Output the [x, y] coordinate of the center of the cell containing the given text.  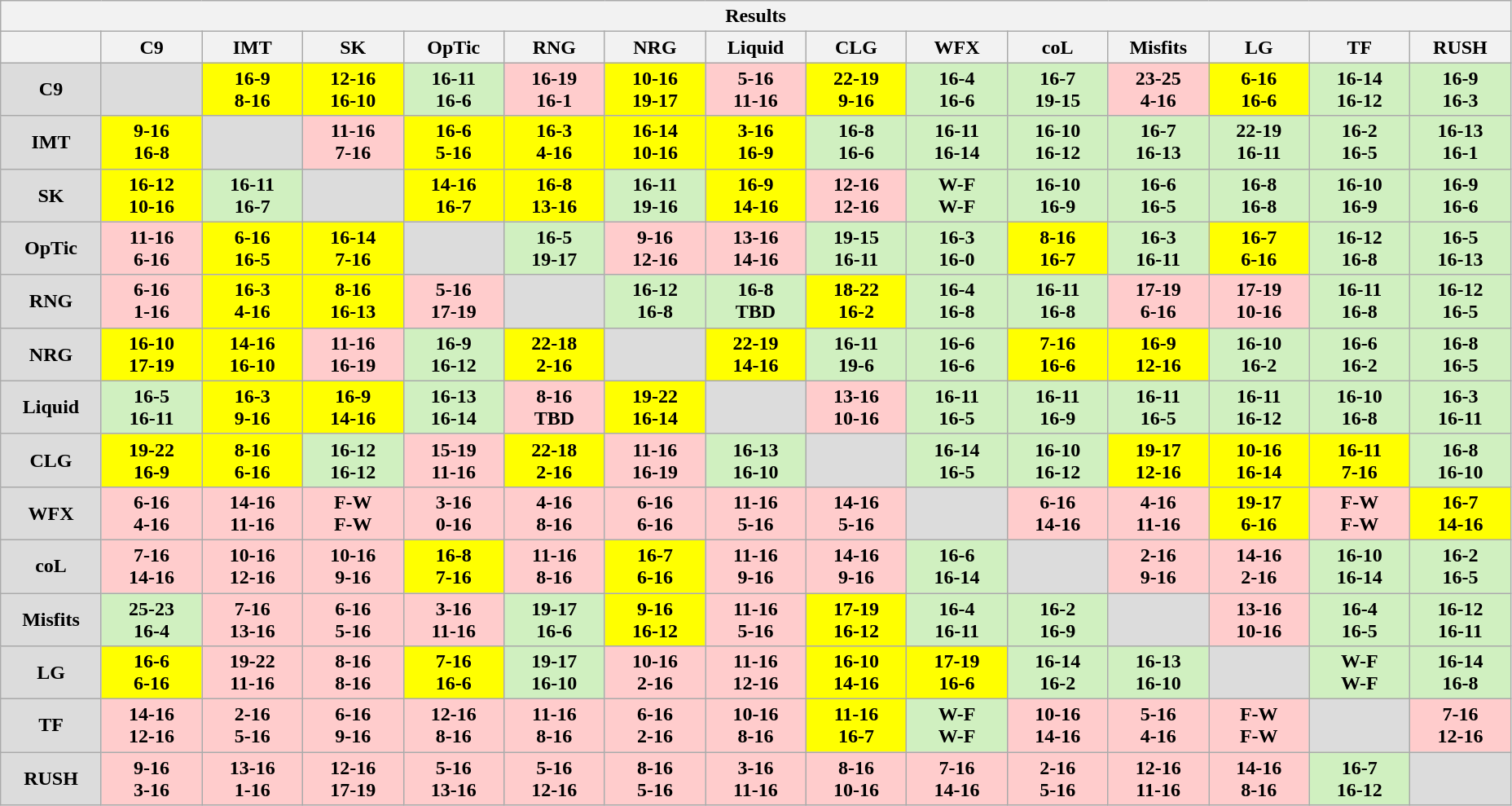
5-164-16 [1158, 725]
16-716-12 [1360, 779]
10-1619-17 [655, 90]
16-1116-12 [1259, 407]
16-1416-12 [1360, 90]
16-616-6 [957, 354]
16-1216-12 [353, 460]
16-117-16 [1360, 460]
16-416-8 [957, 302]
6-1614-16 [1057, 513]
10-169-16 [353, 566]
16-1016-2 [1259, 354]
12-1617-19 [353, 779]
9-163-16 [152, 779]
4-1611-16 [1158, 513]
14-1612-16 [152, 725]
16-816-5 [1461, 354]
17-1910-16 [1259, 302]
14-168-16 [1259, 779]
16-1116-7 [253, 196]
16-39-16 [253, 407]
19-2216-9 [152, 460]
8-165-16 [655, 779]
2-169-16 [1158, 566]
16-1316-14 [454, 407]
19-1716-6 [555, 619]
16-65-16 [454, 142]
16-1416-5 [957, 460]
4-168-16 [555, 513]
13-161-16 [253, 779]
15-1911-16 [454, 460]
5-1611-16 [756, 90]
6-162-16 [655, 725]
13-1614-16 [756, 248]
7-1613-16 [253, 619]
16-8TBD [756, 302]
17-196-16 [1158, 302]
16-616-5 [1158, 196]
6-1616-6 [1259, 90]
8-166-16 [253, 460]
6-165-16 [353, 619]
16-1216-11 [1461, 619]
6-1616-5 [253, 248]
16-316-0 [957, 248]
8-1610-16 [856, 779]
3-160-16 [454, 513]
16-66-16 [152, 673]
14-165-16 [856, 513]
12-1611-16 [1158, 779]
16-1210-16 [152, 196]
14-1616-7 [454, 196]
19-1712-16 [1158, 460]
6-166-16 [655, 513]
11-166-16 [152, 248]
9-1616-12 [655, 619]
22-1916-11 [1259, 142]
16-416-11 [957, 619]
16-816-10 [1461, 460]
16-719-15 [1057, 90]
17-1916-12 [856, 619]
16-816-6 [856, 142]
12-1616-10 [353, 90]
8-1616-7 [1057, 248]
11-1616-7 [856, 725]
16-1116-6 [454, 90]
16-716-13 [1158, 142]
16-813-16 [555, 196]
6-169-16 [353, 725]
16-87-16 [454, 566]
16-1416-2 [1057, 673]
16-516-13 [1461, 248]
10-162-16 [655, 673]
16-216-9 [1057, 619]
16-1216-5 [1461, 302]
16-1119-16 [655, 196]
6-161-16 [152, 302]
16-916-12 [454, 354]
14-1616-10 [253, 354]
16-1416-8 [1461, 673]
22-1914-16 [756, 354]
23-254-16 [1158, 90]
16-1017-19 [152, 354]
16-416-6 [957, 90]
7-1612-16 [1461, 725]
16-1116-9 [1057, 407]
16-1410-16 [655, 142]
19-2211-16 [253, 673]
16-516-11 [152, 407]
6-164-16 [152, 513]
16-416-5 [1360, 619]
16-616-14 [957, 566]
16-1119-6 [856, 354]
19-1516-11 [856, 248]
Results [756, 16]
14-1611-16 [253, 513]
16-1916-1 [555, 90]
16-916-3 [1461, 90]
16-816-8 [1259, 196]
14-162-16 [1259, 566]
18-2216-2 [856, 302]
11-1612-16 [756, 673]
16-1016-8 [1360, 407]
16-1014-16 [856, 673]
5-1613-16 [454, 779]
12-1612-16 [856, 196]
8-168-16 [353, 673]
5-1612-16 [555, 779]
11-169-16 [756, 566]
25-2316-4 [152, 619]
3-1616-9 [756, 142]
16-916-6 [1461, 196]
9-1612-16 [655, 248]
16-1316-1 [1461, 142]
16-1016-14 [1360, 566]
16-519-17 [555, 248]
22-199-16 [856, 90]
19-176-16 [1259, 513]
16-912-16 [1158, 354]
8-16TBD [555, 407]
12-168-16 [454, 725]
10-168-16 [756, 725]
16-1116-14 [957, 142]
10-1616-14 [1259, 460]
19-1716-10 [555, 673]
5-1617-19 [454, 302]
10-1612-16 [253, 566]
16-147-16 [353, 248]
16-98-16 [253, 90]
19-2216-14 [655, 407]
16-714-16 [1461, 513]
14-169-16 [856, 566]
9-1616-8 [152, 142]
11-167-16 [353, 142]
10-1614-16 [1057, 725]
8-1616-13 [353, 302]
16-616-2 [1360, 354]
17-1916-6 [957, 673]
